Provide the (x, y) coordinate of the cell's center where the given text is located.  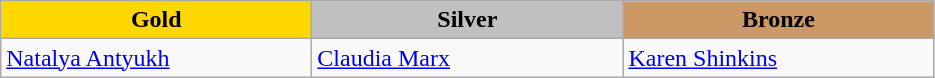
Bronze (778, 20)
Silver (468, 20)
Claudia Marx (468, 58)
Natalya Antyukh (156, 58)
Gold (156, 20)
Karen Shinkins (778, 58)
